Extract the (x, y) coordinate from the center of the cell holding the provided text.  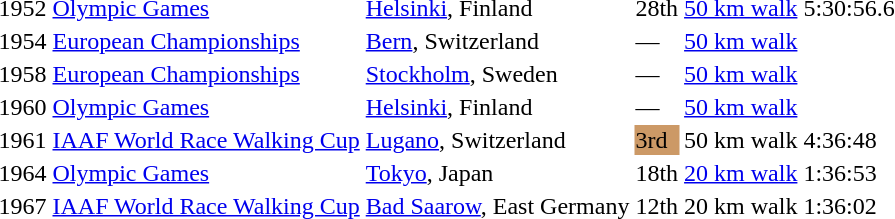
Stockholm, Sweden (498, 74)
3rd (657, 140)
Tokyo, Japan (498, 173)
18th (657, 173)
Bern, Switzerland (498, 41)
20 km walk (741, 173)
Helsinki, Finland (498, 107)
Lugano, Switzerland (498, 140)
IAAF World Race Walking Cup (206, 140)
